For the text-containing cell, return its midpoint in (x, y) coordinate format. 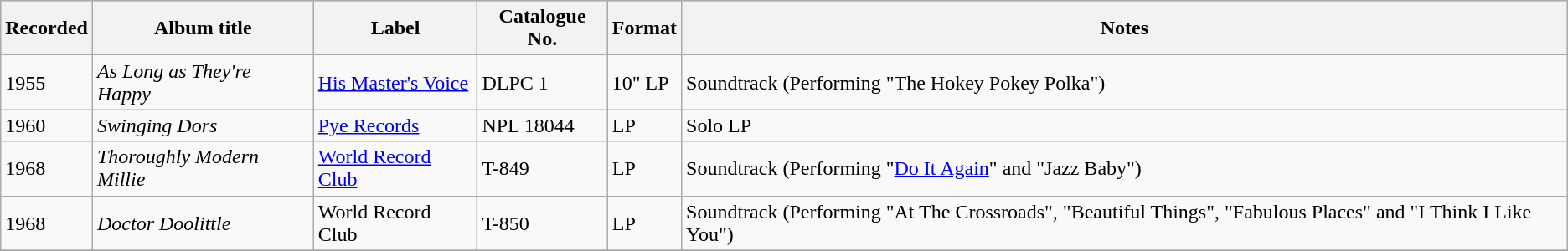
Format (644, 28)
1960 (47, 125)
Swinging Dors (203, 125)
Soundtrack (Performing "The Hokey Pokey Polka") (1125, 82)
1955 (47, 82)
Album title (203, 28)
Soundtrack (Performing "At The Crossroads", "Beautiful Things", "Fabulous Places" and "I Think I Like You") (1125, 223)
As Long as They're Happy (203, 82)
DLPC 1 (543, 82)
Notes (1125, 28)
10" LP (644, 82)
Catalogue No. (543, 28)
Doctor Doolittle (203, 223)
Soundtrack (Performing "Do It Again" and "Jazz Baby") (1125, 169)
Recorded (47, 28)
T-850 (543, 223)
Thoroughly Modern Millie (203, 169)
Pye Records (395, 125)
Solo LP (1125, 125)
His Master's Voice (395, 82)
NPL 18044 (543, 125)
T-849 (543, 169)
Label (395, 28)
